Search for the cell housing the specified text and yield its [X, Y] center coordinate. 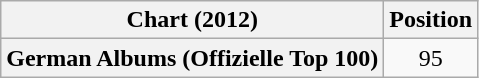
Chart (2012) [192, 20]
German Albums (Offizielle Top 100) [192, 58]
Position [431, 20]
95 [431, 58]
